Search for the cell housing the specified text and yield its [x, y] center coordinate. 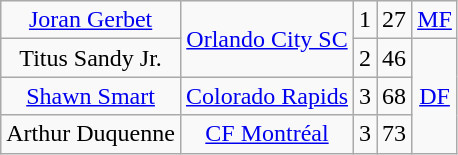
Orlando City SC [266, 39]
2 [366, 58]
CF Montréal [266, 134]
73 [394, 134]
Colorado Rapids [266, 96]
27 [394, 20]
Arthur Duquenne [91, 134]
Titus Sandy Jr. [91, 58]
MF [435, 20]
Shawn Smart [91, 96]
68 [394, 96]
1 [366, 20]
46 [394, 58]
DF [435, 96]
Joran Gerbet [91, 20]
